Locate the cell with the specified text and output its [X, Y] center coordinate. 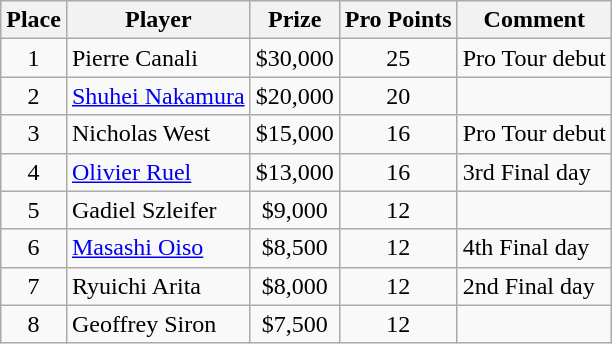
20 [398, 96]
4th Final day [534, 248]
2 [34, 96]
8 [34, 324]
$9,000 [294, 210]
6 [34, 248]
Place [34, 20]
Geoffrey Siron [158, 324]
Ryuichi Arita [158, 286]
Player [158, 20]
Nicholas West [158, 134]
Pierre Canali [158, 58]
3 [34, 134]
$13,000 [294, 172]
$8,000 [294, 286]
$7,500 [294, 324]
Olivier Ruel [158, 172]
$15,000 [294, 134]
5 [34, 210]
Masashi Oiso [158, 248]
3rd Final day [534, 172]
$20,000 [294, 96]
25 [398, 58]
$30,000 [294, 58]
Comment [534, 20]
1 [34, 58]
2nd Final day [534, 286]
Shuhei Nakamura [158, 96]
Prize [294, 20]
Pro Points [398, 20]
7 [34, 286]
Gadiel Szleifer [158, 210]
$8,500 [294, 248]
4 [34, 172]
